Provide the [X, Y] coordinate of the cell's center where the given text is located.  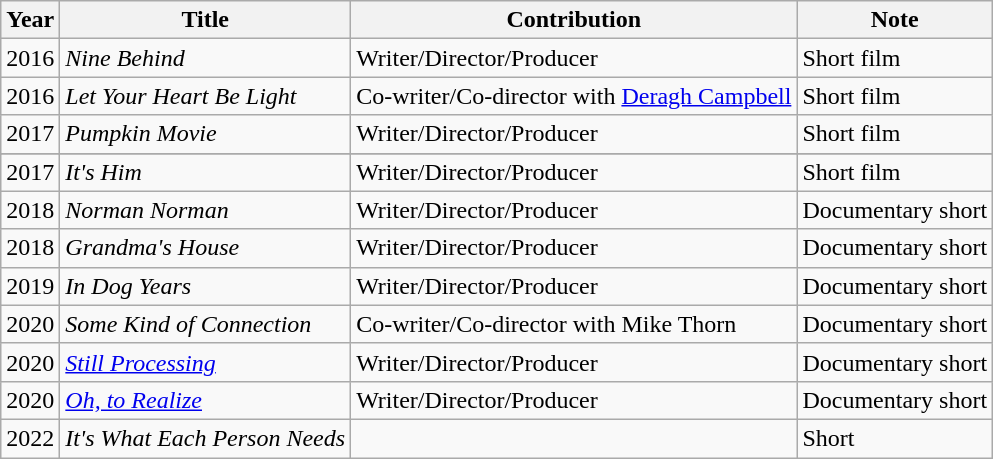
Short [895, 438]
Co-writer/Co-director with Mike Thorn [574, 324]
It's Him [206, 172]
Co-writer/Co-director with Deragh Campbell [574, 96]
Pumpkin Movie [206, 134]
It's What Each Person Needs [206, 438]
Note [895, 20]
2022 [30, 438]
Norman Norman [206, 210]
In Dog Years [206, 286]
Year [30, 20]
Title [206, 20]
Oh, to Realize [206, 400]
2019 [30, 286]
Let Your Heart Be Light [206, 96]
Contribution [574, 20]
Grandma's House [206, 248]
Some Kind of Connection [206, 324]
Nine Behind [206, 58]
Still Processing [206, 362]
